Locate the cell with the specified text and output its [X, Y] center coordinate. 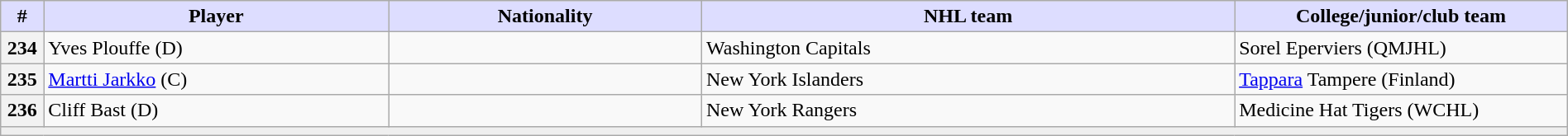
234 [22, 48]
Medicine Hat Tigers (WCHL) [1401, 110]
Nationality [546, 16]
College/junior/club team [1401, 16]
Sorel Eperviers (QMJHL) [1401, 48]
NHL team [968, 16]
# [22, 16]
236 [22, 110]
Cliff Bast (D) [217, 110]
Washington Capitals [968, 48]
Tappara Tampere (Finland) [1401, 79]
Player [217, 16]
235 [22, 79]
Martti Jarkko (C) [217, 79]
New York Rangers [968, 110]
Yves Plouffe (D) [217, 48]
New York Islanders [968, 79]
